Capture the cell that displays the provided text and extract its [x, y] central coordinate. 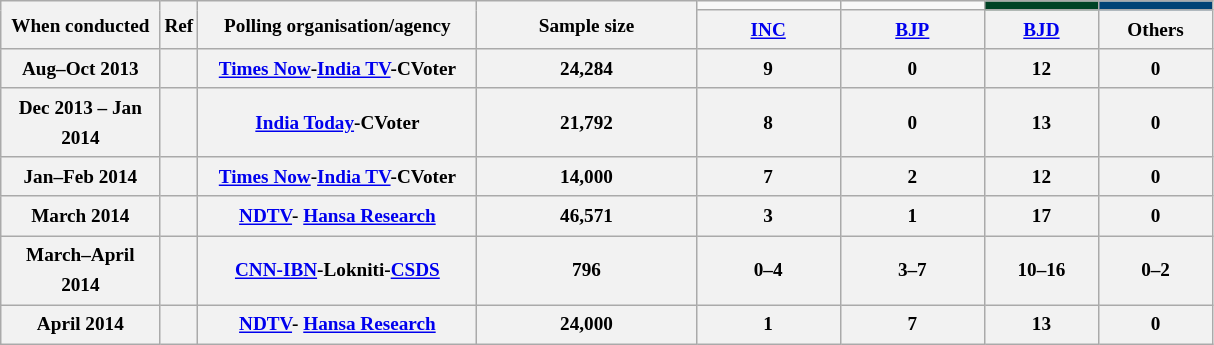
Sample size [586, 25]
21,792 [586, 122]
Others [1156, 30]
24,000 [586, 324]
April 2014 [80, 324]
0–4 [768, 270]
Jan–Feb 2014 [80, 176]
10–16 [1041, 270]
46,571 [586, 216]
March–April 2014 [80, 270]
9 [768, 68]
796 [586, 270]
India Today-CVoter [338, 122]
3–7 [912, 270]
2 [912, 176]
Ref [179, 25]
March 2014 [80, 216]
Aug–Oct 2013 [80, 68]
17 [1041, 216]
8 [768, 122]
Dec 2013 – Jan 2014 [80, 122]
Polling organisation/agency [338, 25]
When conducted [80, 25]
24,284 [586, 68]
BJP [912, 30]
3 [768, 216]
14,000 [586, 176]
INC [768, 30]
CNN-IBN-Lokniti-CSDS [338, 270]
BJD [1041, 30]
0–2 [1156, 270]
